Detect which cell encompasses the target text, then output its [X, Y] center coordinate. 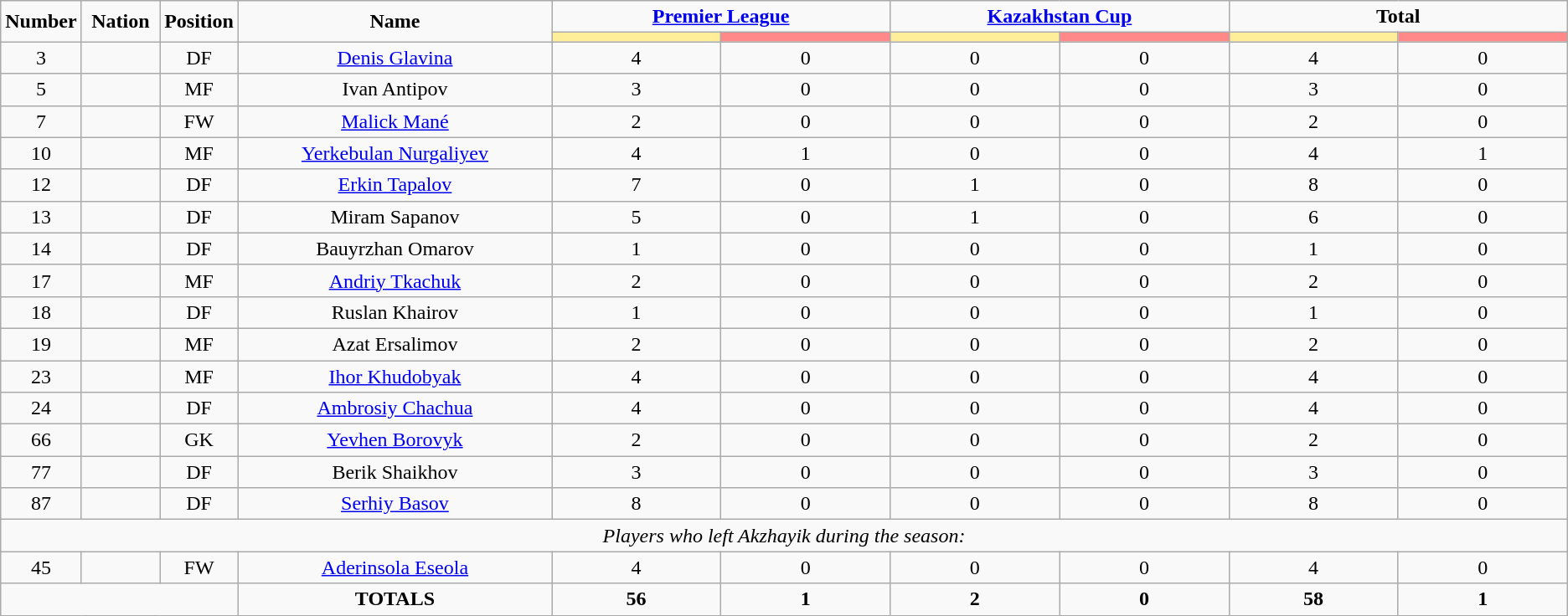
87 [41, 504]
77 [41, 472]
58 [1313, 599]
Total [1398, 17]
23 [41, 376]
Serhiy Basov [395, 504]
Azat Ersalimov [395, 344]
TOTALS [395, 599]
12 [41, 185]
66 [41, 440]
56 [636, 599]
Bauyrzhan Omarov [395, 249]
45 [41, 567]
Nation [121, 22]
Andriy Tkachuk [395, 280]
10 [41, 153]
Berik Shaikhov [395, 472]
14 [41, 249]
Premier League [720, 17]
Miram Sapanov [395, 217]
Denis Glavina [395, 58]
GK [199, 440]
24 [41, 408]
Position [199, 22]
Number [41, 22]
Name [395, 22]
Ivan Antipov [395, 90]
Yerkebulan Nurgaliyev [395, 153]
Malick Mané [395, 121]
Yevhen Borovyk [395, 440]
Aderinsola Eseola [395, 567]
17 [41, 280]
6 [1313, 217]
Kazakhstan Cup [1060, 17]
Ambrosiy Chachua [395, 408]
Ihor Khudobyak [395, 376]
13 [41, 217]
Players who left Akzhayik during the season: [784, 536]
Ruslan Khairov [395, 312]
19 [41, 344]
18 [41, 312]
Erkin Tapalov [395, 185]
